Provide the (X, Y) coordinate of the cell's center where the given text is located.  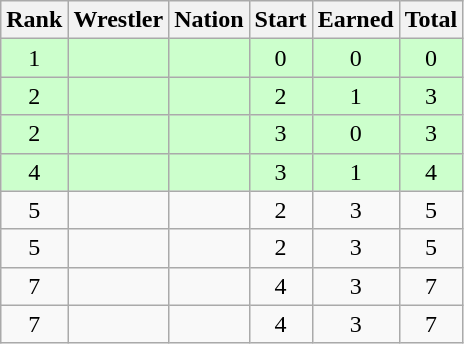
Nation (209, 20)
Total (431, 20)
Wrestler (118, 20)
Earned (356, 20)
Start (280, 20)
Rank (34, 20)
